From the cell containing the given text, extract its center point as (x, y) coordinate. 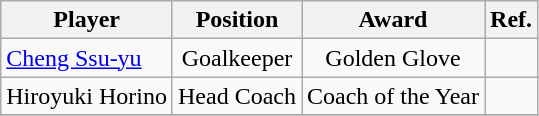
Hiroyuki Horino (87, 96)
Ref. (512, 20)
Coach of the Year (394, 96)
Award (394, 20)
Position (236, 20)
Cheng Ssu-yu (87, 58)
Head Coach (236, 96)
Player (87, 20)
Golden Glove (394, 58)
Goalkeeper (236, 58)
